Detect which cell encompasses the target text, then output its [X, Y] center coordinate. 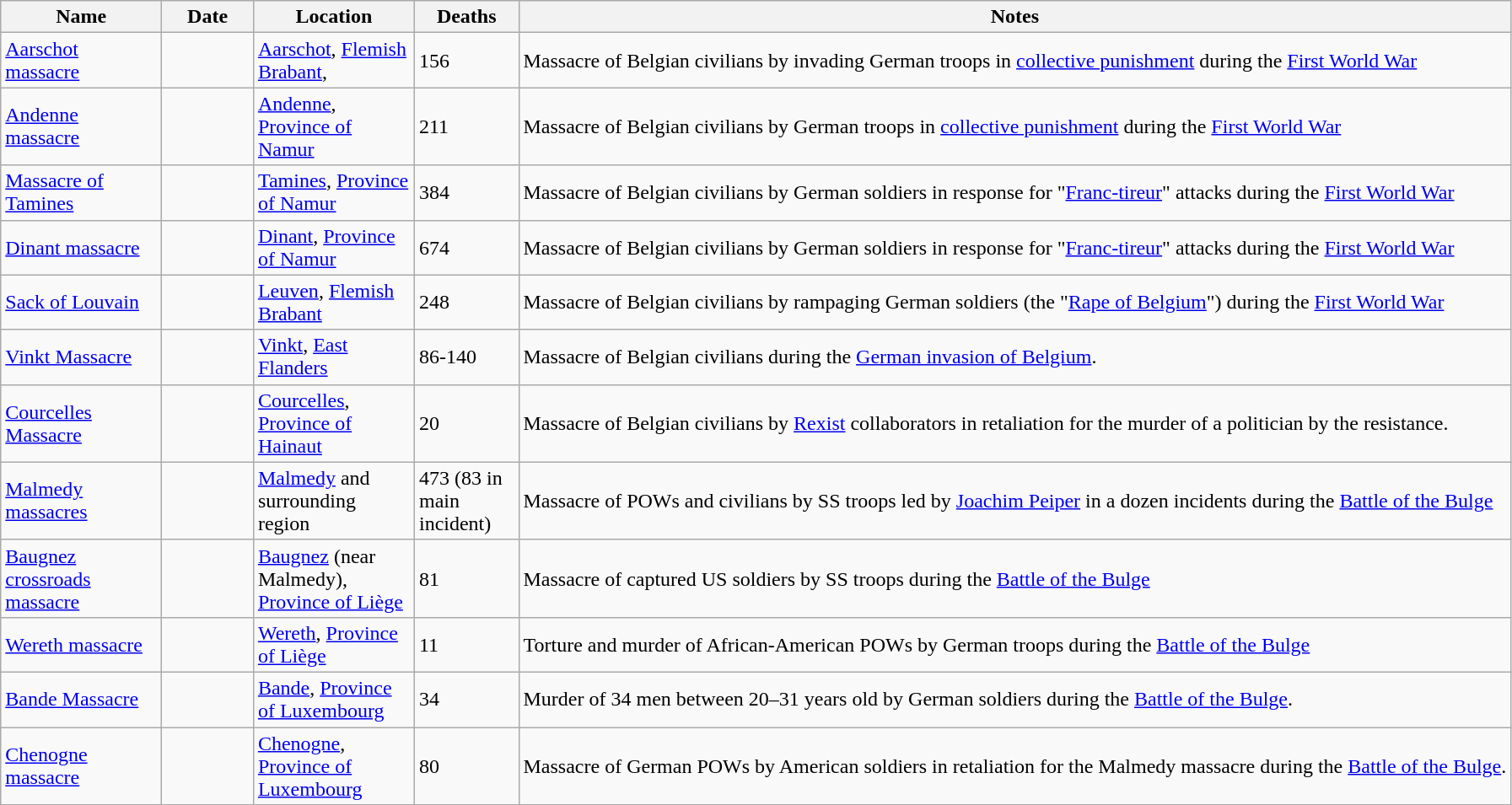
Bande, Province of Luxembourg [334, 700]
Wereth massacre [81, 644]
20 [466, 423]
Leuven, Flemish Brabant [334, 302]
Massacre of Belgian civilians during the German invasion of Belgium. [1015, 357]
Date [207, 17]
384 [466, 192]
674 [466, 248]
86-140 [466, 357]
Aarschot massacre [81, 61]
Chenogne massacre [81, 765]
473 (83 in main incident) [466, 501]
Massacre of Tamines [81, 192]
Vinkt Massacre [81, 357]
Sack of Louvain [81, 302]
Deaths [466, 17]
Massacre of Belgian civilians by Rexist collaborators in retaliation for the murder of a politician by the resistance. [1015, 423]
80 [466, 765]
Murder of 34 men between 20–31 years old by German soldiers during the Battle of the Bulge. [1015, 700]
Baugnez (near Malmedy), Province of Liège [334, 578]
156 [466, 61]
11 [466, 644]
Andenne, Province of Namur [334, 126]
Dinant massacre [81, 248]
Vinkt, East Flanders [334, 357]
Massacre of Belgian civilians by invading German troops in collective punishment during the First World War [1015, 61]
Baugnez crossroads massacre [81, 578]
Chenogne, Province of Luxembourg [334, 765]
Tamines, Province of Namur [334, 192]
Andenne massacre [81, 126]
Malmedy and surrounding region [334, 501]
Massacre of captured US soldiers by SS troops during the Battle of the Bulge [1015, 578]
Massacre of Belgian civilians by rampaging German soldiers (the "Rape of Belgium") during the First World War [1015, 302]
Massacre of German POWs by American soldiers in retaliation for the Malmedy massacre during the Battle of the Bulge. [1015, 765]
248 [466, 302]
Dinant, Province of Namur [334, 248]
Notes [1015, 17]
211 [466, 126]
Wereth, Province of Liège [334, 644]
Courcelles Massacre [81, 423]
Name [81, 17]
Location [334, 17]
Malmedy massacres [81, 501]
Bande Massacre [81, 700]
34 [466, 700]
81 [466, 578]
Torture and murder of African-American POWs by German troops during the Battle of the Bulge [1015, 644]
Aarschot, Flemish Brabant, [334, 61]
Courcelles, Province of Hainaut [334, 423]
Massacre of Belgian civilians by German troops in collective punishment during the First World War [1015, 126]
Massacre of POWs and civilians by SS troops led by Joachim Peiper in a dozen incidents during the Battle of the Bulge [1015, 501]
